Pinpoint the cell where the given text exists, returning its (x, y) midpoint coordinate. 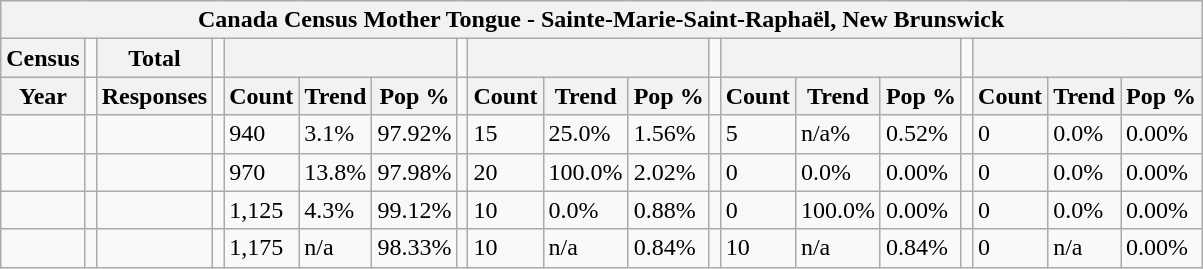
13.8% (336, 172)
Canada Census Mother Tongue - Sainte-Marie-Saint-Raphaël, New Brunswick (602, 20)
Responses (154, 96)
99.12% (414, 210)
0.52% (920, 134)
0.88% (668, 210)
97.92% (414, 134)
1.56% (668, 134)
Year (43, 96)
n/a% (838, 134)
970 (262, 172)
97.98% (414, 172)
98.33% (414, 248)
4.3% (336, 210)
25.0% (586, 134)
5 (758, 134)
20 (506, 172)
1,125 (262, 210)
1,175 (262, 248)
940 (262, 134)
2.02% (668, 172)
15 (506, 134)
Total (154, 58)
Census (43, 58)
3.1% (336, 134)
